Detect which cell encompasses the target text, then output its [X, Y] center coordinate. 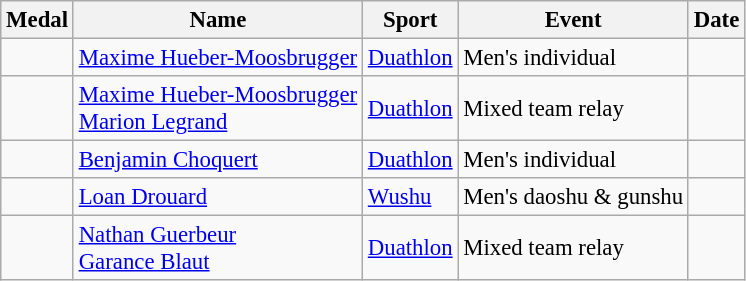
Medal [38, 20]
Men's daoshu & gunshu [574, 197]
Name [218, 20]
Maxime Hueber-Moosbrugger [218, 58]
Benjamin Choquert [218, 160]
Event [574, 20]
Sport [410, 20]
Loan Drouard [218, 197]
Wushu [410, 197]
Date [716, 20]
Nathan GuerbeurGarance Blaut [218, 248]
Maxime Hueber-MoosbruggerMarion Legrand [218, 108]
